Find where the given text appears and provide that cell's center as (x, y) coordinate. 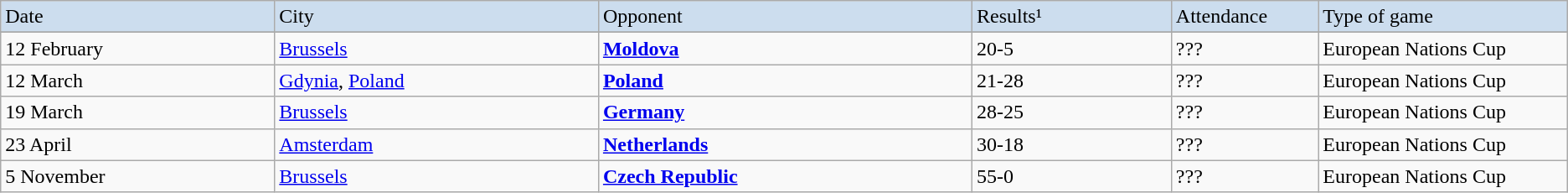
12 February (137, 49)
20-5 (1071, 49)
Date (137, 17)
Moldova (785, 49)
19 March (137, 112)
23 April (137, 144)
Results¹ (1071, 17)
Attendance (1245, 17)
City (437, 17)
12 March (137, 81)
Gdynia, Poland (437, 81)
28-25 (1071, 112)
Amsterdam (437, 144)
Poland (785, 81)
30-18 (1071, 144)
55-0 (1071, 176)
Type of game (1442, 17)
Czech Republic (785, 176)
21-28 (1071, 81)
Opponent (785, 17)
5 November (137, 176)
Germany (785, 112)
Netherlands (785, 144)
